Provide the (X, Y) coordinate of the cell's center where the given text is located.  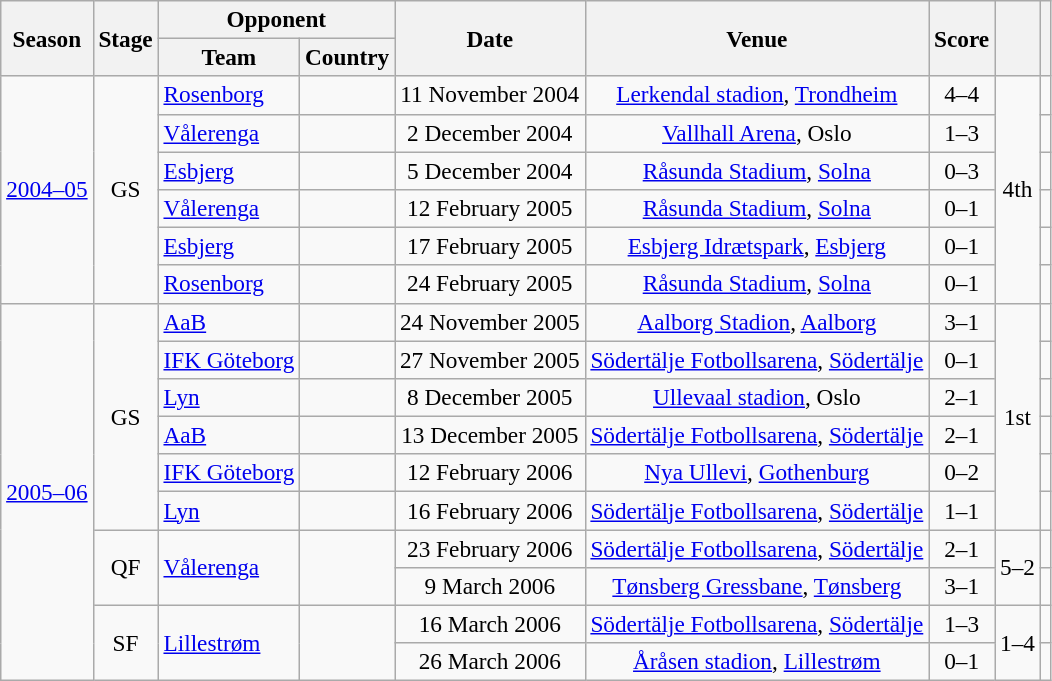
0–3 (962, 170)
24 February 2005 (490, 284)
Date (490, 38)
Country (348, 57)
2005–06 (47, 492)
27 November 2005 (490, 359)
Venue (757, 38)
2 December 2004 (490, 133)
1st (1018, 416)
1–1 (962, 510)
0–2 (962, 473)
23 February 2006 (490, 548)
4–4 (962, 95)
Lerkendal stadion, Trondheim (757, 95)
8 December 2005 (490, 397)
Åråsen stadion, Lillestrøm (757, 662)
Season (47, 38)
Ullevaal stadion, Oslo (757, 397)
Lillestrøm (229, 643)
9 March 2006 (490, 586)
2004–05 (47, 190)
17 February 2005 (490, 246)
SF (126, 643)
Opponent (276, 19)
11 November 2004 (490, 95)
13 December 2005 (490, 435)
12 February 2006 (490, 473)
16 February 2006 (490, 510)
Stage (126, 38)
Score (962, 38)
Vallhall Arena, Oslo (757, 133)
5–2 (1018, 567)
QF (126, 567)
1–4 (1018, 643)
Tønsberg Gressbane, Tønsberg (757, 586)
26 March 2006 (490, 662)
16 March 2006 (490, 624)
5 December 2004 (490, 170)
Aalborg Stadion, Aalborg (757, 322)
Esbjerg Idrætspark, Esbjerg (757, 246)
12 February 2005 (490, 208)
Team (229, 57)
Nya Ullevi, Gothenburg (757, 473)
24 November 2005 (490, 322)
4th (1018, 190)
